Determine the [x, y] coordinate at the center of the cell enclosing the given text.  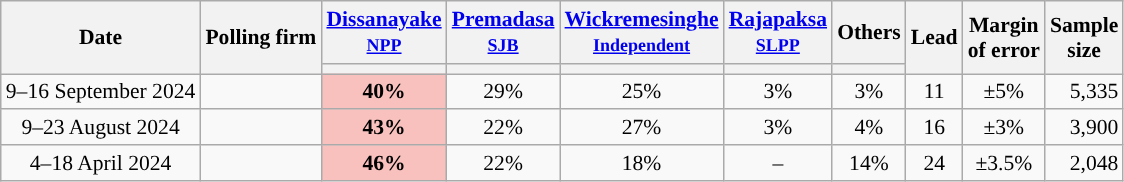
5,335 [1084, 92]
43% [384, 128]
16 [934, 128]
25% [642, 92]
2,048 [1084, 163]
±3% [1004, 128]
Polling firm [260, 38]
11 [934, 92]
3,900 [1084, 128]
PremadasaSJB [504, 32]
29% [504, 92]
40% [384, 92]
±5% [1004, 92]
9–16 September 2024 [101, 92]
4–18 April 2024 [101, 163]
Samplesize [1084, 38]
RajapaksaSLPP [778, 32]
Lead [934, 38]
Date [101, 38]
9–23 August 2024 [101, 128]
±3.5% [1004, 163]
27% [642, 128]
WickremesingheIndependent [642, 32]
Marginof error [1004, 38]
18% [642, 163]
DissanayakeNPP [384, 32]
24 [934, 163]
4% [869, 128]
46% [384, 163]
– [778, 163]
14% [869, 163]
Others [869, 32]
